Find where the given text appears and provide that cell's center as (X, Y) coordinate. 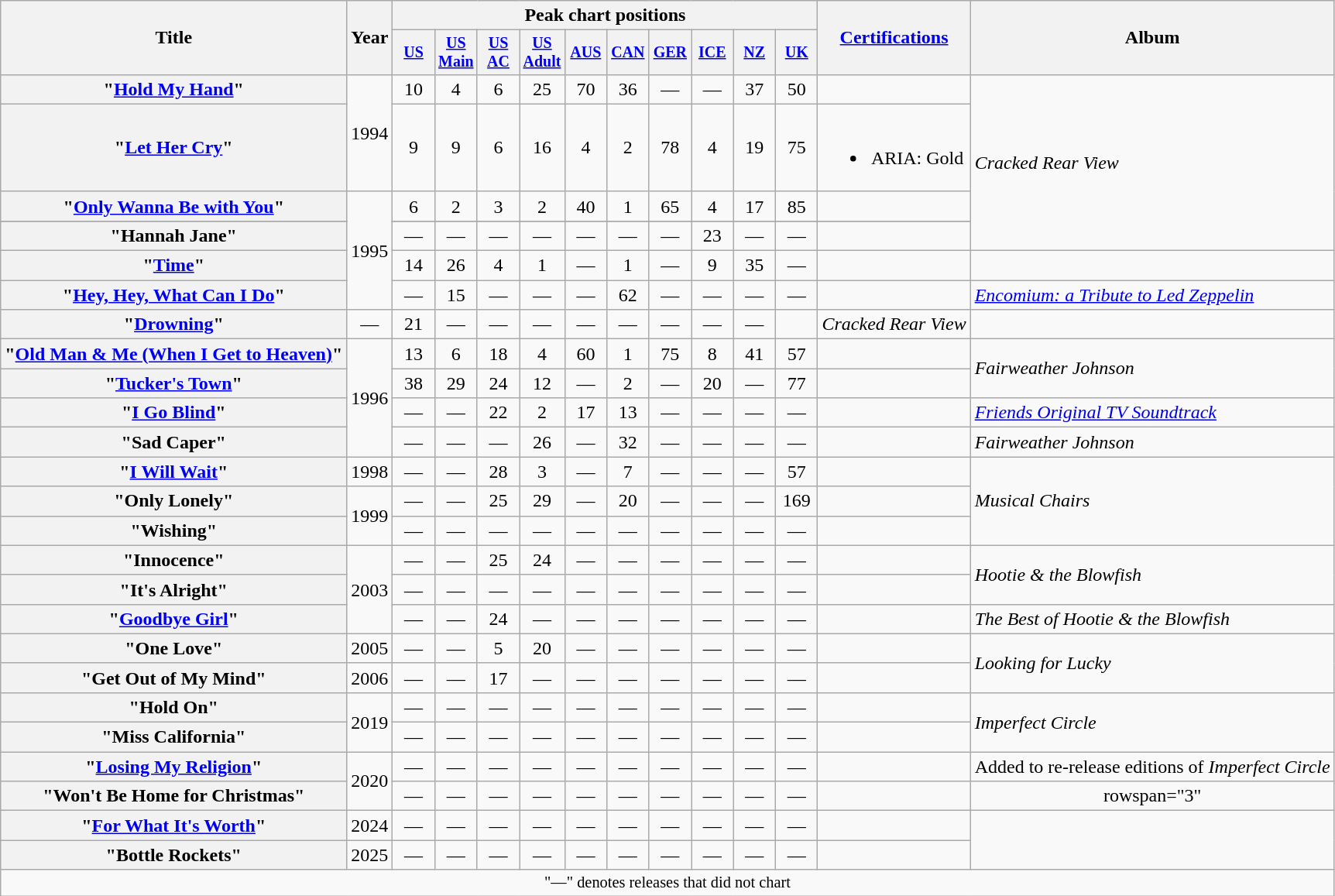
35 (754, 266)
"One Love" (173, 648)
8 (712, 354)
14 (414, 266)
US (414, 53)
Looking for Lucky (1152, 663)
22 (498, 413)
"Hey, Hey, What Can I Do" (173, 295)
"I Go Blind" (173, 413)
"Hold On" (173, 707)
"For What It's Worth" (173, 826)
15 (455, 295)
"Time" (173, 266)
US Main (455, 53)
1996 (370, 398)
"Hold My Hand" (173, 89)
"Bottle Rockets" (173, 855)
28 (498, 472)
41 (754, 354)
US AC (498, 53)
62 (628, 295)
"Only Lonely" (173, 501)
"Sad Caper" (173, 442)
12 (542, 383)
78 (670, 147)
2006 (370, 678)
UK (796, 53)
2020 (370, 781)
ARIA: Gold (894, 147)
19 (754, 147)
"Only Wanna Be with You" (173, 206)
CAN (628, 53)
ICE (712, 53)
The Best of Hootie & the Blowfish (1152, 619)
"I Will Wait" (173, 472)
77 (796, 383)
65 (670, 206)
GER (670, 53)
23 (712, 235)
Encomium: a Tribute to Led Zeppelin (1152, 295)
"Let Her Cry" (173, 147)
Musical Chairs (1152, 501)
70 (585, 89)
Title (173, 38)
85 (796, 206)
10 (414, 89)
1999 (370, 516)
US Adult (542, 53)
"Won't Be Home for Christmas" (173, 796)
60 (585, 354)
Imperfect Circle (1152, 722)
Peak chart positions (606, 15)
Certifications (894, 38)
5 (498, 648)
2003 (370, 589)
32 (628, 442)
"—" denotes releases that did not chart (667, 883)
38 (414, 383)
36 (628, 89)
"Hannah Jane" (173, 235)
Year (370, 38)
7 (628, 472)
"Drowning" (173, 324)
1998 (370, 472)
"Losing My Religion" (173, 767)
"Get Out of My Mind" (173, 678)
Hootie & the Blowfish (1152, 575)
"Wishing" (173, 530)
169 (796, 501)
"Miss California" (173, 737)
"It's Alright" (173, 589)
"Innocence" (173, 560)
"Old Man & Me (When I Get to Heaven)" (173, 354)
2025 (370, 855)
AUS (585, 53)
2019 (370, 722)
21 (414, 324)
Friends Original TV Soundtrack (1152, 413)
37 (754, 89)
Added to re-release editions of Imperfect Circle (1152, 767)
16 (542, 147)
Album (1152, 38)
1995 (370, 250)
50 (796, 89)
rowspan="3" (1152, 796)
NZ (754, 53)
40 (585, 206)
"Tucker's Town" (173, 383)
18 (498, 354)
1994 (370, 133)
2024 (370, 826)
2005 (370, 648)
"Goodbye Girl" (173, 619)
